Provide the [X, Y] coordinate of the cell's center where the given text is located.  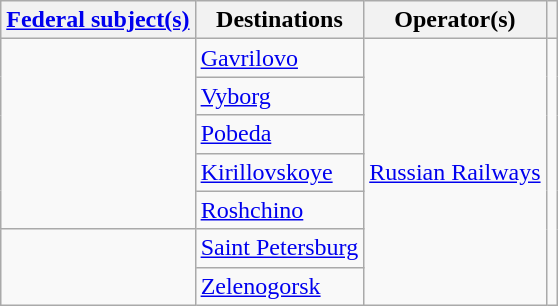
Kirillovskoye [280, 172]
Vyborg [280, 96]
Destinations [280, 20]
Russian Railways [455, 172]
Saint Petersburg [280, 248]
Pobeda [280, 134]
Operator(s) [455, 20]
Gavrilovo [280, 58]
Zelenogorsk [280, 286]
Federal subject(s) [98, 20]
Roshchino [280, 210]
